From the cell containing the given text, extract its center point as [x, y] coordinate. 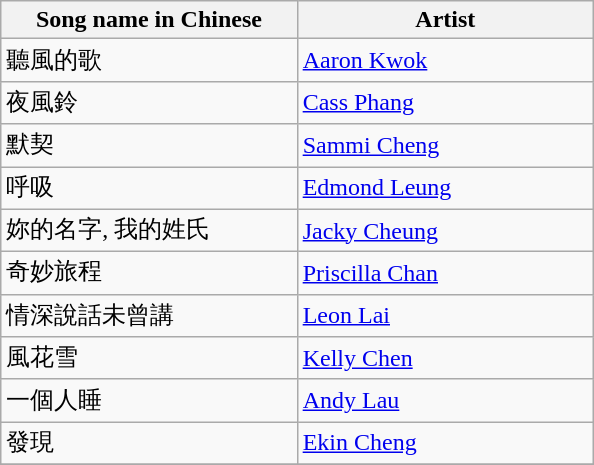
情深說話未曾講 [149, 316]
Andy Lau [445, 400]
Kelly Chen [445, 358]
呼吸 [149, 188]
Cass Phang [445, 102]
Leon Lai [445, 316]
Sammi Cheng [445, 146]
風花雪 [149, 358]
Jacky Cheung [445, 230]
Artist [445, 20]
聽風的歌 [149, 60]
默契 [149, 146]
妳的名字, 我的姓氏 [149, 230]
發現 [149, 444]
奇妙旅程 [149, 274]
Priscilla Chan [445, 274]
Edmond Leung [445, 188]
Ekin Cheng [445, 444]
Aaron Kwok [445, 60]
夜風鈴 [149, 102]
一個人睡 [149, 400]
Song name in Chinese [149, 20]
